Detect which cell encompasses the target text, then output its (X, Y) center coordinate. 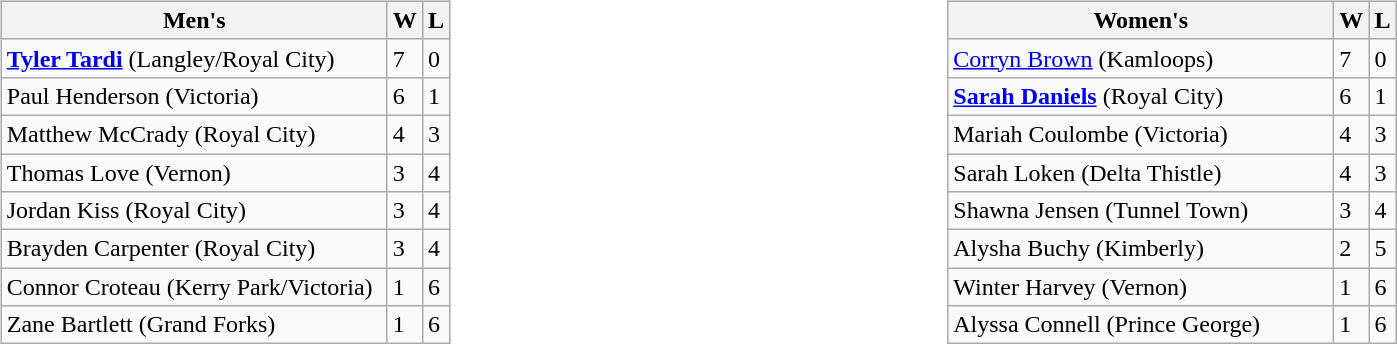
Corryn Brown (Kamloops) (1141, 58)
Paul Henderson (Victoria) (194, 96)
5 (1382, 249)
Jordan Kiss (Royal City) (194, 211)
2 (1352, 249)
Connor Croteau (Kerry Park/Victoria) (194, 287)
Shawna Jensen (Tunnel Town) (1141, 211)
Alysha Buchy (Kimberly) (1141, 249)
Alyssa Connell (Prince George) (1141, 325)
Sarah Daniels (Royal City) (1141, 96)
Tyler Tardi (Langley/Royal City) (194, 58)
Matthew McCrady (Royal City) (194, 134)
Mariah Coulombe (Victoria) (1141, 134)
Thomas Love (Vernon) (194, 173)
Winter Harvey (Vernon) (1141, 287)
Sarah Loken (Delta Thistle) (1141, 173)
Men's (194, 20)
Women's (1141, 20)
Zane Bartlett (Grand Forks) (194, 325)
Brayden Carpenter (Royal City) (194, 249)
